Provide the [X, Y] coordinate of the cell's center where the given text is located.  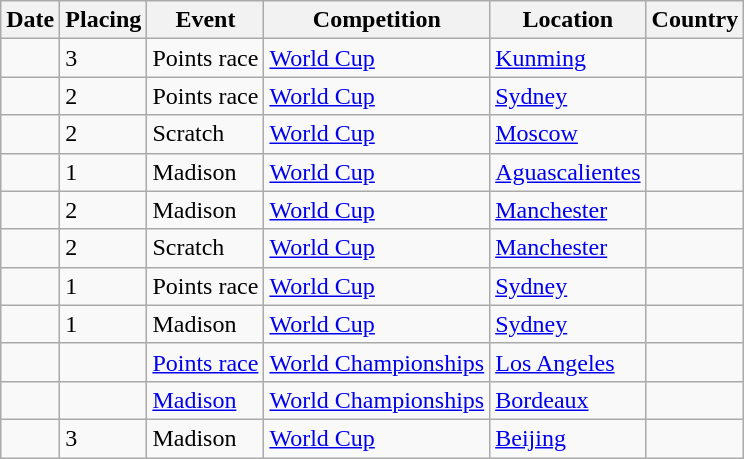
Bordeaux [568, 400]
Beijing [568, 438]
Kunming [568, 58]
Los Angeles [568, 362]
Date [30, 20]
Moscow [568, 134]
Competition [377, 20]
Country [695, 20]
Aguascalientes [568, 172]
Placing [104, 20]
Event [206, 20]
Location [568, 20]
